For the text-containing cell, return its midpoint in (X, Y) coordinate format. 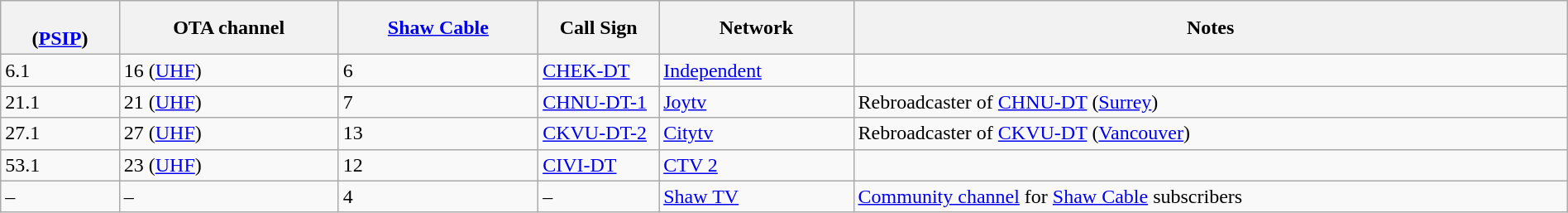
CTV 2 (756, 165)
CIVI-DT (599, 165)
4 (438, 196)
CKVU-DT-2 (599, 133)
CHEK-DT (599, 70)
53.1 (60, 165)
Joytv (756, 102)
Call Sign (599, 28)
13 (438, 133)
Independent (756, 70)
27 (UHF) (228, 133)
Shaw Cable (438, 28)
OTA channel (228, 28)
Community channel for Shaw Cable subscribers (1211, 196)
Network (756, 28)
21 (UHF) (228, 102)
Citytv (756, 133)
Rebroadcaster of CKVU-DT (Vancouver) (1211, 133)
(PSIP) (60, 28)
27.1 (60, 133)
21.1 (60, 102)
Rebroadcaster of CHNU-DT (Surrey) (1211, 102)
CHNU-DT-1 (599, 102)
Shaw TV (756, 196)
Notes (1211, 28)
23 (UHF) (228, 165)
6 (438, 70)
7 (438, 102)
6.1 (60, 70)
12 (438, 165)
16 (UHF) (228, 70)
